Scan for the cell matching the given text and deliver its [x, y] coordinate at center. 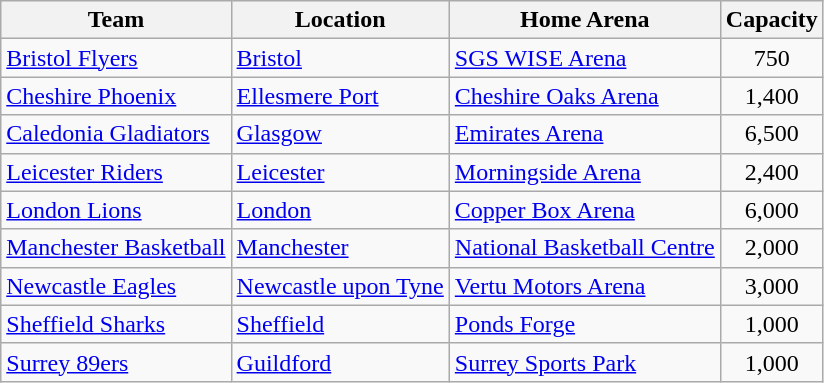
Leicester Riders [116, 172]
Vertu Motors Arena [584, 286]
Emirates Arena [584, 134]
Cheshire Oaks Arena [584, 96]
National Basketball Centre [584, 248]
London Lions [116, 210]
Bristol [340, 58]
Surrey Sports Park [584, 362]
750 [772, 58]
Sheffield [340, 324]
Location [340, 20]
Copper Box Arena [584, 210]
Cheshire Phoenix [116, 96]
3,000 [772, 286]
London [340, 210]
6,000 [772, 210]
2,000 [772, 248]
2,400 [772, 172]
6,500 [772, 134]
Ponds Forge [584, 324]
Newcastle upon Tyne [340, 286]
Morningside Arena [584, 172]
Manchester Basketball [116, 248]
SGS WISE Arena [584, 58]
Caledonia Gladiators [116, 134]
Guildford [340, 362]
Surrey 89ers [116, 362]
Leicester [340, 172]
Bristol Flyers [116, 58]
Capacity [772, 20]
Team [116, 20]
Newcastle Eagles [116, 286]
1,400 [772, 96]
Glasgow [340, 134]
Ellesmere Port [340, 96]
Manchester [340, 248]
Sheffield Sharks [116, 324]
Home Arena [584, 20]
